From the cell containing the given text, extract its center point as (X, Y) coordinate. 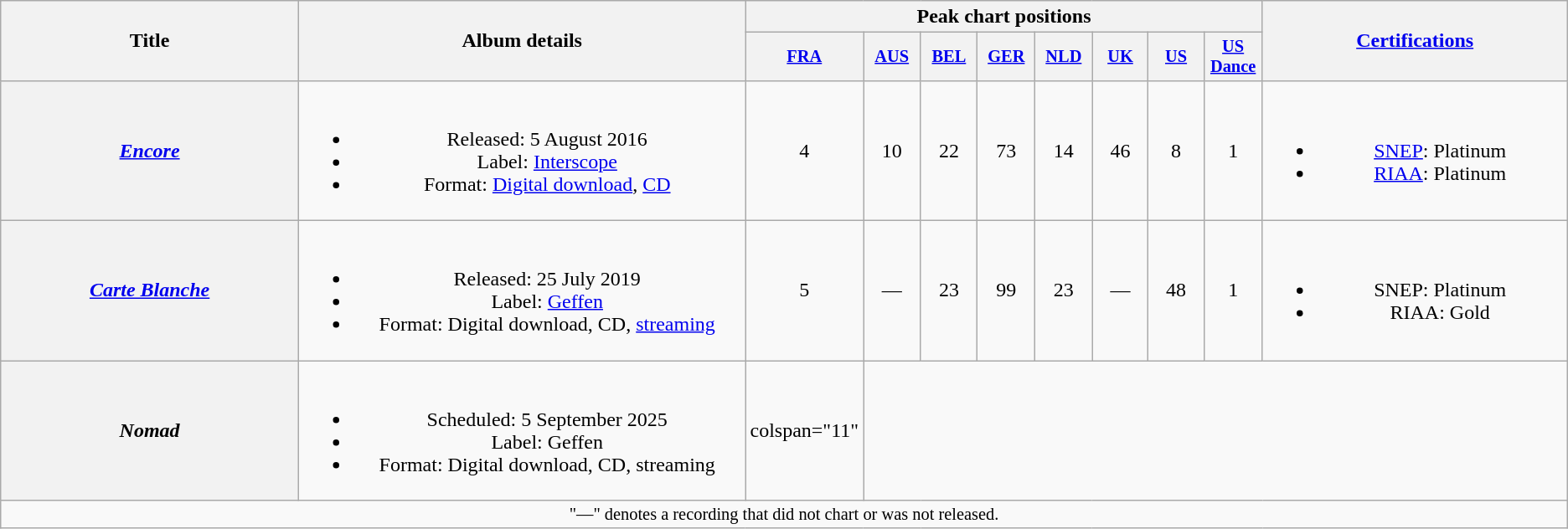
SNEP: PlatinumRIAA: Gold (1415, 291)
48 (1176, 291)
"—" denotes a recording that did not chart or was not released. (784, 515)
FRA (804, 57)
Certifications (1415, 41)
Carte Blanche (150, 291)
22 (949, 151)
Nomad (150, 430)
SNEP: PlatinumRIAA: Platinum (1415, 151)
GER (1007, 57)
Title (150, 41)
Scheduled: 5 September 2025Label: GeffenFormat: Digital download, CD, streaming (522, 430)
14 (1064, 151)
73 (1007, 151)
Album details (522, 41)
5 (804, 291)
Released: 25 July 2019Label: GeffenFormat: Digital download, CD, streaming (522, 291)
Released: 5 August 2016Label: InterscopeFormat: Digital download, CD (522, 151)
99 (1007, 291)
10 (892, 151)
4 (804, 151)
AUS (892, 57)
Encore (150, 151)
colspan="11" (804, 430)
UK (1121, 57)
USDance (1233, 57)
46 (1121, 151)
BEL (949, 57)
8 (1176, 151)
NLD (1064, 57)
US (1176, 57)
Peak chart positions (1003, 17)
